Find where the given text appears and provide that cell's center as [X, Y] coordinate. 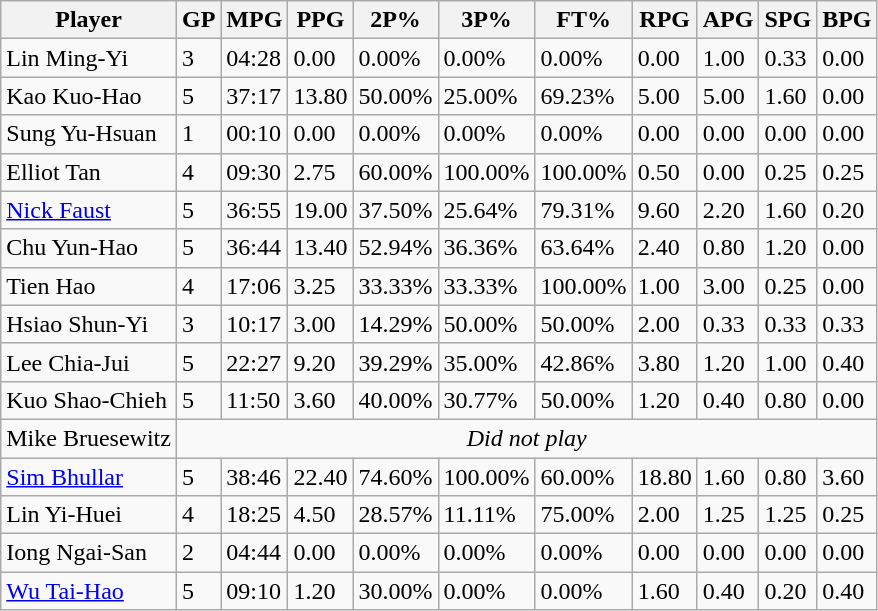
9.60 [664, 210]
09:10 [254, 591]
63.64% [584, 248]
75.00% [584, 515]
SPG [788, 20]
3.25 [320, 286]
40.00% [396, 400]
04:28 [254, 58]
19.00 [320, 210]
2.40 [664, 248]
17:06 [254, 286]
30.00% [396, 591]
GP [198, 20]
22.40 [320, 477]
MPG [254, 20]
10:17 [254, 324]
36.36% [486, 248]
25.64% [486, 210]
13.40 [320, 248]
Chu Yun-Hao [89, 248]
22:27 [254, 362]
Lin Yi-Huei [89, 515]
18:25 [254, 515]
39.29% [396, 362]
1 [198, 134]
Lin Ming-Yi [89, 58]
04:44 [254, 553]
9.20 [320, 362]
2 [198, 553]
0.50 [664, 172]
52.94% [396, 248]
37.50% [396, 210]
11:50 [254, 400]
14.29% [396, 324]
Iong Ngai-San [89, 553]
38:46 [254, 477]
09:30 [254, 172]
36:55 [254, 210]
FT% [584, 20]
Nick Faust [89, 210]
BPG [847, 20]
11.11% [486, 515]
APG [728, 20]
Player [89, 20]
Did not play [526, 438]
Elliot Tan [89, 172]
Wu Tai-Hao [89, 591]
RPG [664, 20]
2.20 [728, 210]
18.80 [664, 477]
13.80 [320, 96]
Mike Bruesewitz [89, 438]
4.50 [320, 515]
Sung Yu-Hsuan [89, 134]
Kao Kuo-Hao [89, 96]
42.86% [584, 362]
25.00% [486, 96]
3.80 [664, 362]
74.60% [396, 477]
2P% [396, 20]
79.31% [584, 210]
Kuo Shao-Chieh [89, 400]
37:17 [254, 96]
28.57% [396, 515]
Lee Chia-Jui [89, 362]
PPG [320, 20]
69.23% [584, 96]
Hsiao Shun-Yi [89, 324]
3P% [486, 20]
00:10 [254, 134]
Tien Hao [89, 286]
2.75 [320, 172]
Sim Bhullar [89, 477]
35.00% [486, 362]
36:44 [254, 248]
30.77% [486, 400]
